Search for the cell housing the specified text and yield its (x, y) center coordinate. 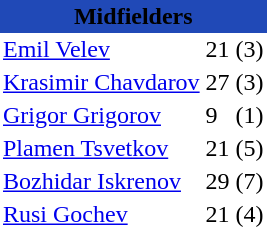
27 (218, 82)
Krasimir Chavdarov (102, 82)
29 (218, 182)
Bozhidar Iskrenov (102, 182)
Grigor Grigorov (102, 116)
9 (218, 116)
Emil Velev (102, 50)
Midfielders (134, 16)
Plamen Tsvetkov (102, 148)
(5) (250, 148)
(7) (250, 182)
(1) (250, 116)
